Return the (X, Y) coordinate for the center point of the cell that contains the specified text.  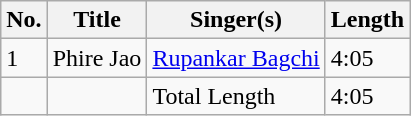
Phire Jao (97, 58)
Singer(s) (236, 20)
Title (97, 20)
Length (367, 20)
Total Length (236, 96)
1 (24, 58)
Rupankar Bagchi (236, 58)
No. (24, 20)
